From the cell containing the given text, extract its center point as [X, Y] coordinate. 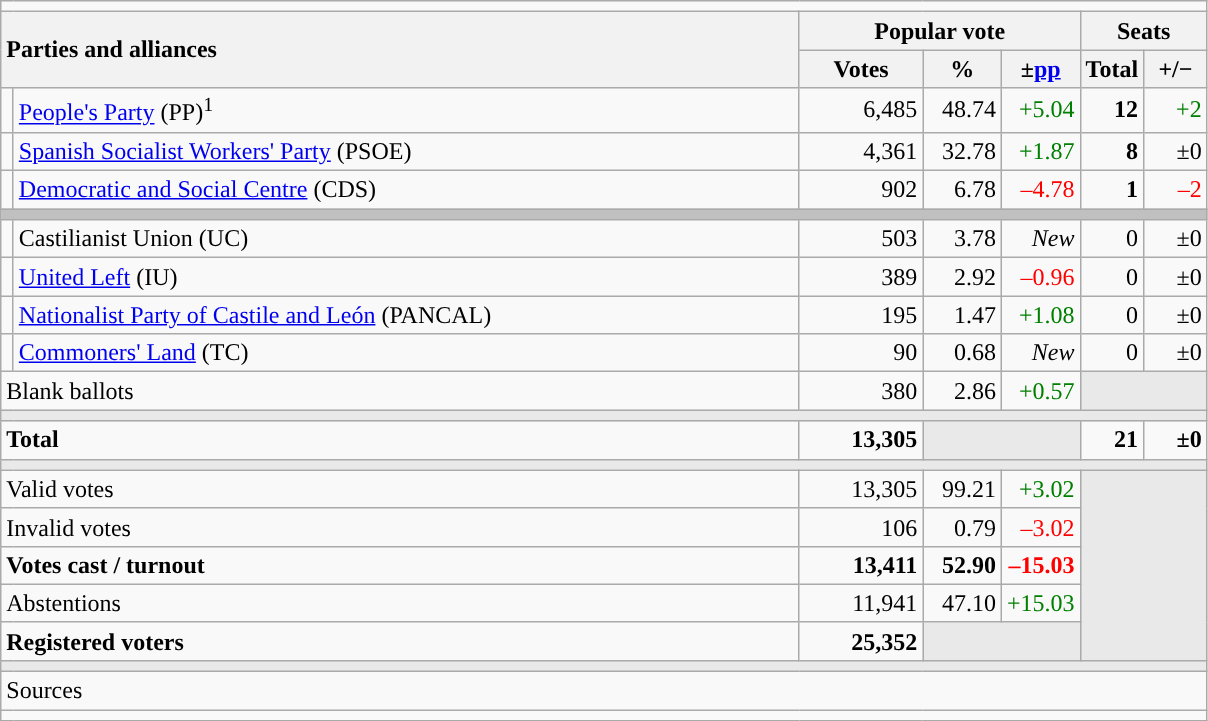
Votes cast / turnout [400, 565]
Invalid votes [400, 527]
Registered voters [400, 641]
32.78 [962, 151]
+0.57 [1040, 391]
902 [861, 190]
Commoners' Land (TC) [406, 353]
–0.96 [1040, 277]
Votes [861, 69]
+1.87 [1040, 151]
Blank ballots [400, 391]
+15.03 [1040, 603]
99.21 [962, 489]
12 [1112, 110]
8 [1112, 151]
Abstentions [400, 603]
1 [1112, 190]
4,361 [861, 151]
Democratic and Social Centre (CDS) [406, 190]
Popular vote [940, 31]
25,352 [861, 641]
2.92 [962, 277]
–4.78 [1040, 190]
6,485 [861, 110]
United Left (IU) [406, 277]
195 [861, 315]
380 [861, 391]
11,941 [861, 603]
Seats [1144, 31]
–3.02 [1040, 527]
2.86 [962, 391]
52.90 [962, 565]
1.47 [962, 315]
+2 [1176, 110]
389 [861, 277]
+1.08 [1040, 315]
106 [861, 527]
21 [1112, 440]
–2 [1176, 190]
–15.03 [1040, 565]
90 [861, 353]
People's Party (PP)1 [406, 110]
47.10 [962, 603]
Spanish Socialist Workers' Party (PSOE) [406, 151]
Castilianist Union (UC) [406, 239]
0.79 [962, 527]
Parties and alliances [400, 50]
+/− [1176, 69]
0.68 [962, 353]
Sources [604, 691]
Nationalist Party of Castile and León (PANCAL) [406, 315]
+3.02 [1040, 489]
48.74 [962, 110]
6.78 [962, 190]
13,411 [861, 565]
±pp [1040, 69]
% [962, 69]
Valid votes [400, 489]
503 [861, 239]
3.78 [962, 239]
+5.04 [1040, 110]
